Pinpoint the cell where the given text exists, returning its [X, Y] midpoint coordinate. 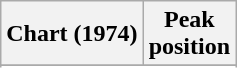
Chart (1974) [72, 34]
Peakposition [189, 34]
